Extract the (x, y) coordinate from the center of the cell holding the provided text.  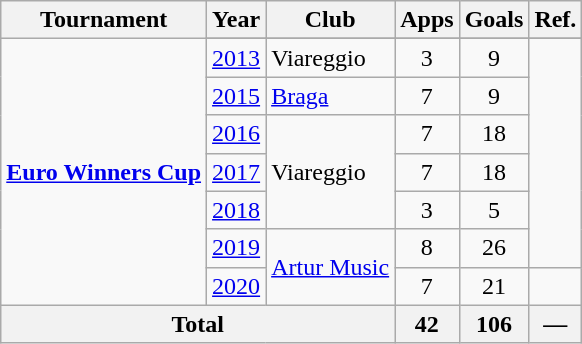
Year (236, 20)
— (556, 324)
Euro Winners Cup (104, 172)
106 (494, 324)
Total (198, 324)
2018 (236, 210)
21 (494, 286)
2020 (236, 286)
Braga (330, 96)
42 (427, 324)
2019 (236, 248)
Artur Music (330, 267)
Club (330, 20)
5 (494, 210)
Tournament (104, 20)
Ref. (556, 20)
Apps (427, 20)
2016 (236, 134)
2013 (236, 58)
2017 (236, 172)
2015 (236, 96)
Goals (494, 20)
8 (427, 248)
26 (494, 248)
